Search for the cell housing the specified text and yield its (x, y) center coordinate. 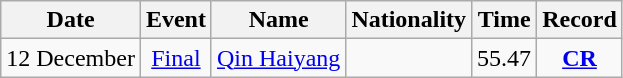
CR (580, 58)
Nationality (409, 20)
Event (176, 20)
Name (278, 20)
Qin Haiyang (278, 58)
Final (176, 58)
Record (580, 20)
12 December (71, 58)
55.47 (504, 58)
Time (504, 20)
Date (71, 20)
